Output the [x, y] coordinate of the center of the cell containing the given text.  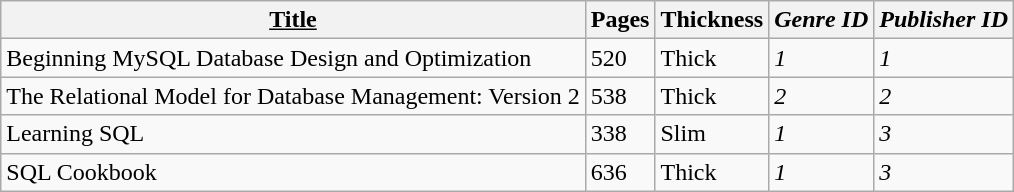
636 [620, 172]
538 [620, 96]
The Relational Model for Database Management: Version 2 [293, 96]
Learning SQL [293, 134]
Publisher ID [944, 20]
Thickness [712, 20]
Pages [620, 20]
338 [620, 134]
SQL Cookbook [293, 172]
Title [293, 20]
Slim [712, 134]
Genre ID [822, 20]
520 [620, 58]
Beginning MySQL Database Design and Optimization [293, 58]
